For the text-containing cell, return its midpoint in (X, Y) coordinate format. 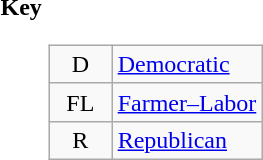
R (81, 140)
Democratic (187, 64)
Farmer–Labor (187, 102)
FL (81, 102)
Republican (187, 140)
D (81, 64)
